Return [X, Y] of the center of cell containing provided text 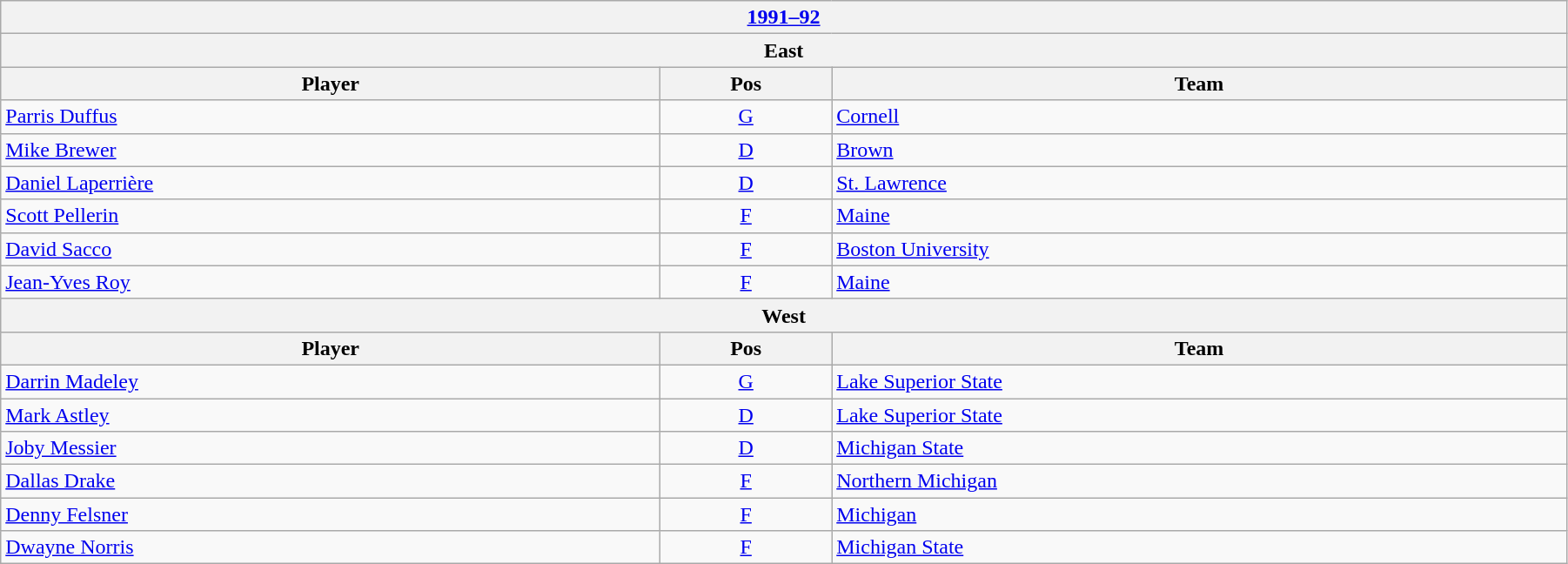
Brown [1199, 150]
Dwayne Norris [331, 547]
Dallas Drake [331, 481]
Darrin Madeley [331, 381]
East [784, 50]
Boston University [1199, 249]
Mark Astley [331, 415]
Parris Duffus [331, 117]
Scott Pellerin [331, 216]
David Sacco [331, 249]
Denny Felsner [331, 514]
Northern Michigan [1199, 481]
Joby Messier [331, 448]
Daniel Laperrière [331, 183]
Jean-Yves Roy [331, 282]
St. Lawrence [1199, 183]
Cornell [1199, 117]
Mike Brewer [331, 150]
West [784, 315]
1991–92 [784, 17]
Michigan [1199, 514]
